Find where the given text appears and provide that cell's center as [x, y] coordinate. 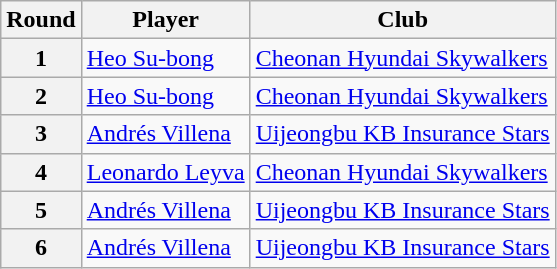
1 [41, 58]
Player [166, 20]
3 [41, 134]
4 [41, 172]
5 [41, 210]
6 [41, 248]
Club [402, 20]
Leonardo Leyva [166, 172]
Round [41, 20]
2 [41, 96]
